Capture the cell that displays the provided text and extract its [x, y] central coordinate. 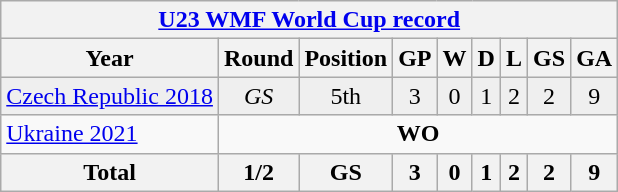
D [486, 58]
L [514, 58]
GP [415, 58]
Total [110, 172]
U23 WMF World Cup record [310, 20]
GA [594, 58]
Position [346, 58]
Year [110, 58]
5th [346, 96]
Ukraine 2021 [110, 134]
Round [258, 58]
WO [418, 134]
1/2 [258, 172]
Czech Republic 2018 [110, 96]
W [454, 58]
